Detect which cell encompasses the target text, then output its (x, y) center coordinate. 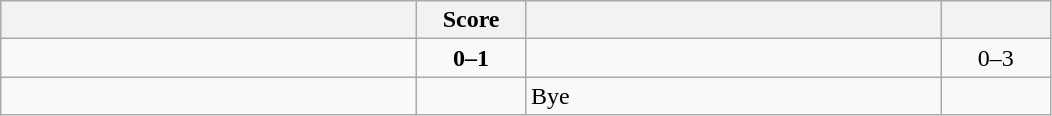
Bye (733, 96)
Score (472, 20)
0–1 (472, 58)
0–3 (996, 58)
